Capture the cell that displays the provided text and extract its [x, y] central coordinate. 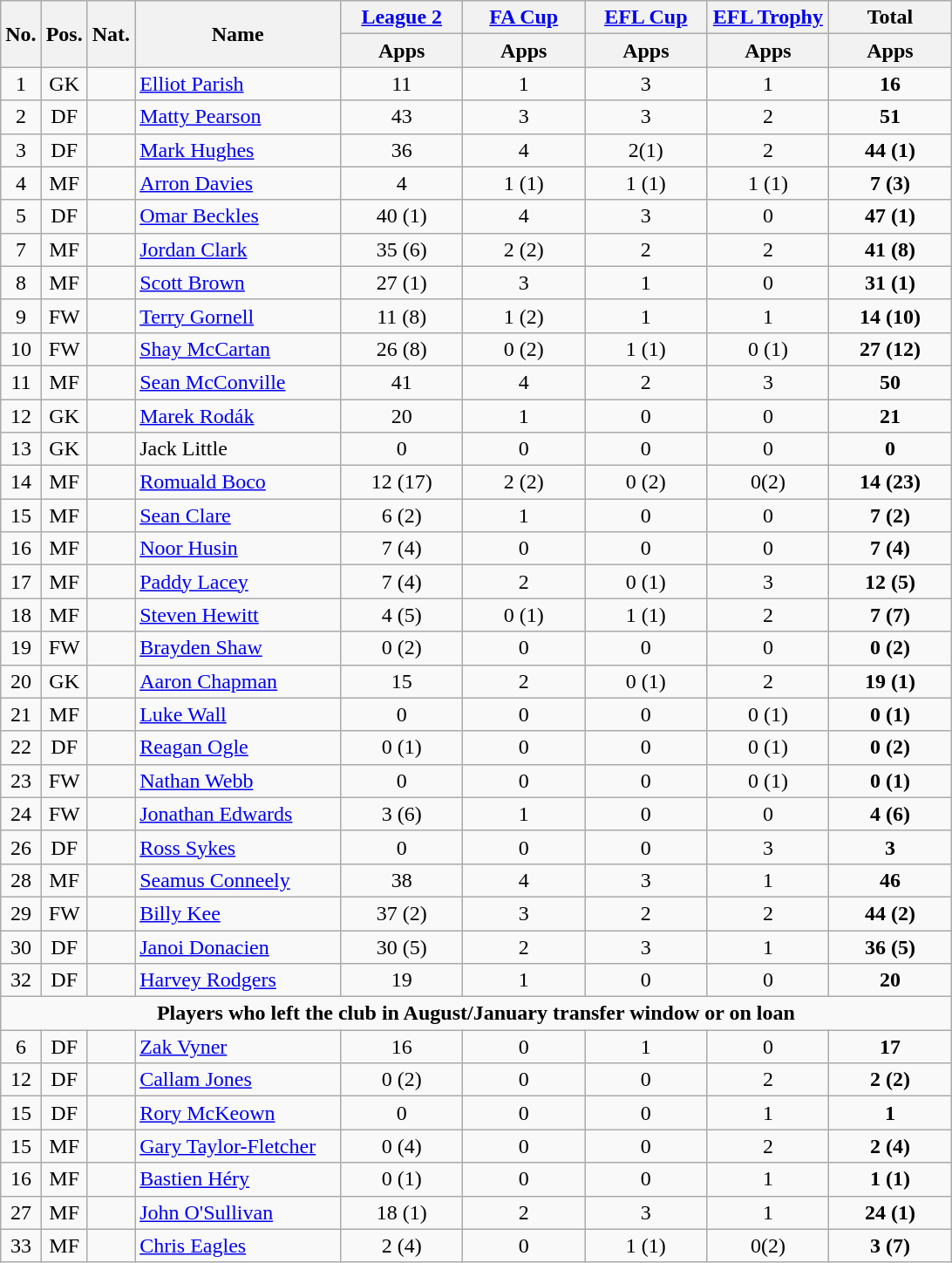
27 (12) [890, 349]
38 [402, 880]
50 [890, 382]
36 (5) [890, 946]
EFL Trophy [768, 17]
Elliot Parish [238, 84]
14 (10) [890, 316]
47 (1) [890, 216]
John O'Sullivan [238, 1212]
36 [402, 150]
19 (1) [890, 681]
28 [21, 880]
51 [890, 117]
Romuald Boco [238, 482]
Arron Davies [238, 183]
7 (7) [890, 615]
29 [21, 913]
9 [21, 316]
7 (2) [890, 515]
No. [21, 34]
12 (5) [890, 582]
7 [21, 249]
37 (2) [402, 913]
Nathan Webb [238, 781]
Brayden Shaw [238, 648]
26 (8) [402, 349]
Terry Gornell [238, 316]
Shay McCartan [238, 349]
18 (1) [402, 1212]
Name [238, 34]
13 [21, 449]
Harvey Rodgers [238, 980]
22 [21, 748]
Bastien Héry [238, 1179]
7 (3) [890, 183]
Jonathan Edwards [238, 814]
11 (8) [402, 316]
3 (6) [402, 814]
31 (1) [890, 283]
6 [21, 1047]
Callam Jones [238, 1080]
Chris Eagles [238, 1246]
4 (5) [402, 615]
Luke Wall [238, 714]
41 [402, 382]
Marek Rodák [238, 416]
44 (2) [890, 913]
Steven Hewitt [238, 615]
41 (8) [890, 249]
Seamus Conneely [238, 880]
44 (1) [890, 150]
Janoi Donacien [238, 946]
43 [402, 117]
5 [21, 216]
Gary Taylor-Fletcher [238, 1146]
24 [21, 814]
35 (6) [402, 249]
Reagan Ogle [238, 748]
Ross Sykes [238, 847]
18 [21, 615]
2(1) [646, 150]
Paddy Lacey [238, 582]
Billy Kee [238, 913]
30 (5) [402, 946]
Aaron Chapman [238, 681]
4 (6) [890, 814]
Zak Vyner [238, 1047]
Jordan Clark [238, 249]
46 [890, 880]
26 [21, 847]
Jack Little [238, 449]
Scott Brown [238, 283]
Sean Clare [238, 515]
Players who left the club in August/January transfer window or on loan [476, 1014]
10 [21, 349]
27 (1) [402, 283]
Rory McKeown [238, 1113]
0 (4) [402, 1146]
33 [21, 1246]
Sean McConville [238, 382]
Total [890, 17]
8 [21, 283]
40 (1) [402, 216]
Noor Husin [238, 549]
24 (1) [890, 1212]
FA Cup [524, 17]
Matty Pearson [238, 117]
EFL Cup [646, 17]
1 (2) [524, 316]
League 2 [402, 17]
6 (2) [402, 515]
32 [21, 980]
Pos. [65, 34]
3 (7) [890, 1246]
27 [21, 1212]
12 (17) [402, 482]
23 [21, 781]
Nat. [111, 34]
14 (23) [890, 482]
30 [21, 946]
Mark Hughes [238, 150]
Omar Beckles [238, 216]
14 [21, 482]
